Return (x, y) of the center of cell containing provided text 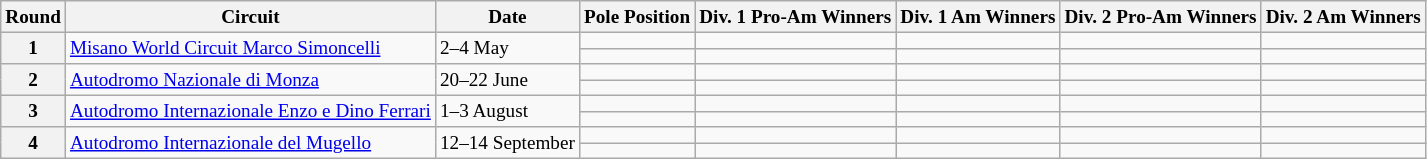
Div. 2 Pro-Am Winners (1160, 17)
Div. 1 Am Winners (978, 17)
Circuit (250, 17)
12–14 September (507, 143)
Date (507, 17)
2–4 May (507, 48)
1–3 August (507, 111)
3 (34, 111)
Autodromo Nazionale di Monza (250, 80)
20–22 June (507, 80)
2 (34, 80)
Autodromo Internazionale Enzo e Dino Ferrari (250, 111)
Div. 1 Pro-Am Winners (796, 17)
Round (34, 17)
Misano World Circuit Marco Simoncelli (250, 48)
Autodromo Internazionale del Mugello (250, 143)
Pole Position (636, 17)
1 (34, 48)
4 (34, 143)
Div. 2 Am Winners (1343, 17)
